From the cell containing the given text, extract its center point as [x, y] coordinate. 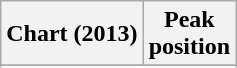
Peakposition [189, 34]
Chart (2013) [72, 34]
